Return the (x, y) coordinate for the center point of the cell that contains the specified text.  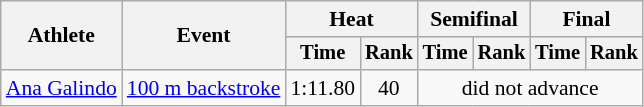
Athlete (62, 36)
Final (586, 19)
100 m backstroke (204, 88)
Semifinal (474, 19)
1:11.80 (322, 88)
Event (204, 36)
40 (389, 88)
did not advance (530, 88)
Heat (351, 19)
Ana Galindo (62, 88)
